For the text-containing cell, return its midpoint in [X, Y] coordinate format. 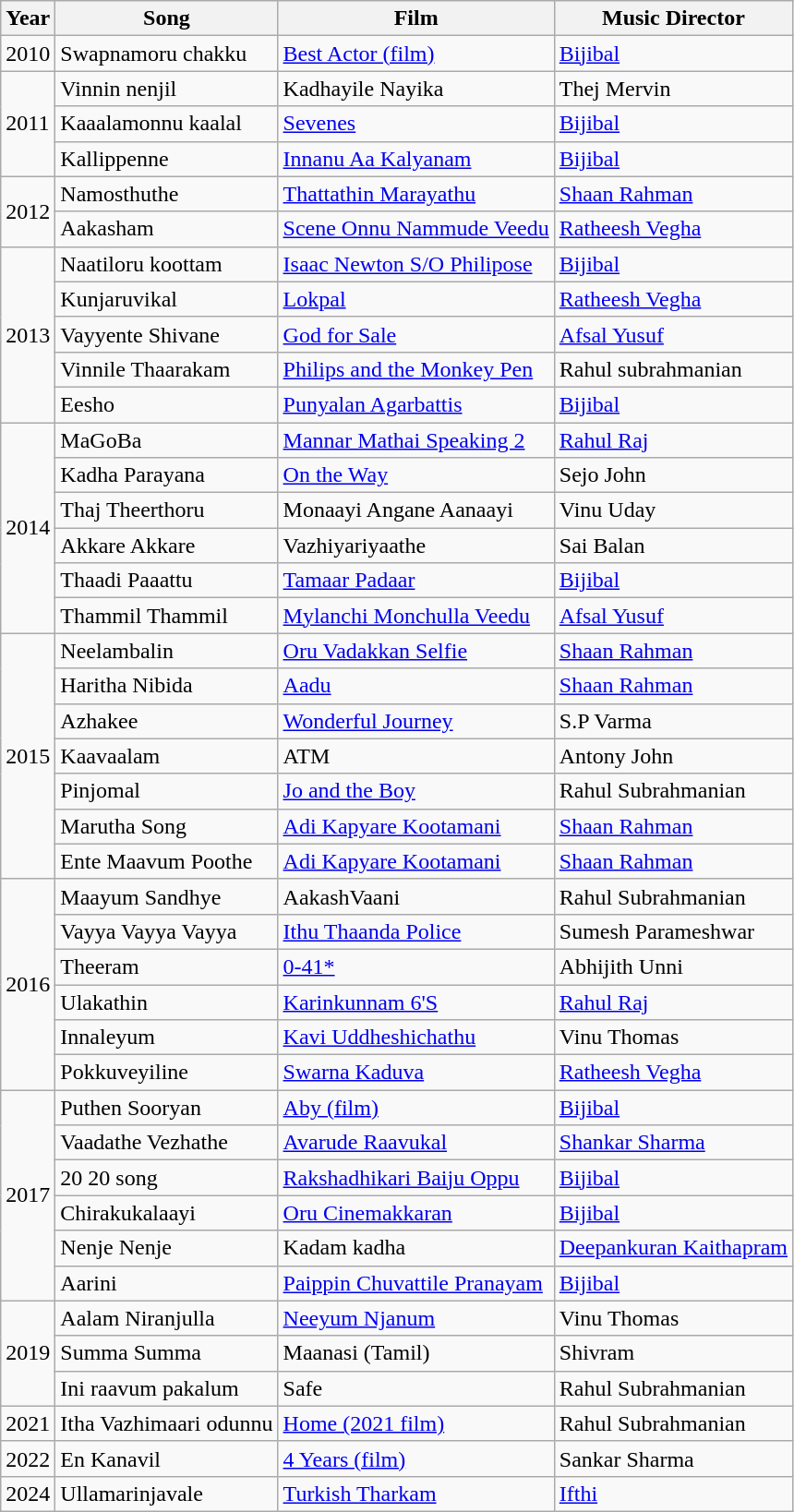
Kallippenne [166, 159]
Home (2021 film) [415, 1423]
2021 [28, 1423]
20 20 song [166, 1178]
Rakshadhikari Baiju Oppu [415, 1178]
Kunjaruvikal [166, 299]
Puthen Sooryan [166, 1108]
2014 [28, 528]
Maayum Sandhye [166, 896]
Namosthuthe [166, 194]
S.P Varma [673, 721]
Naatiloru koottam [166, 264]
Safe [415, 1388]
MaGoBa [166, 440]
Thaj Theerthoru [166, 510]
Song [166, 18]
Isaac Newton S/O Philipose [415, 264]
Shankar Sharma [673, 1143]
Haritha Nibida [166, 686]
Thej Mervin [673, 89]
Kadhayile Nayika [415, 89]
2010 [28, 54]
4 Years (film) [415, 1458]
Chirakukalaayi [166, 1213]
2011 [28, 124]
Innaleyum [166, 1038]
Wonderful Journey [415, 721]
Deepankuran Kaithapram [673, 1248]
Neelambalin [166, 651]
Neeyum Njanum [415, 1318]
Aarini [166, 1283]
Marutha Song [166, 826]
Aalam Niranjulla [166, 1318]
Eesho [166, 404]
Vaadathe Vezhathe [166, 1143]
Pinjomal [166, 791]
2017 [28, 1195]
Vayyente Shivane [166, 334]
Kaaalamonnu kaalal [166, 124]
Thattathin Marayathu [415, 194]
Vazhiyariyaathe [415, 546]
Philips and the Monkey Pen [415, 369]
Akkare Akkare [166, 546]
Tamaar Padaar [415, 581]
Nenje Nenje [166, 1248]
Pokkuveyiline [166, 1073]
Swapnamoru chakku [166, 54]
Sai Balan [673, 546]
Sankar Sharma [673, 1458]
Kadam kadha [415, 1248]
AakashVaani [415, 896]
Shivram [673, 1353]
Azhakee [166, 721]
Year [28, 18]
Film [415, 18]
Ulakathin [166, 1002]
Itha Vazhimaari odunnu [166, 1423]
Kavi Uddheshichathu [415, 1038]
Sumesh Parameshwar [673, 931]
Innanu Aa Kalyanam [415, 159]
Swarna Kaduva [415, 1073]
Ifthi [673, 1494]
Karinkunnam 6'S [415, 1002]
Rahul subrahmanian [673, 369]
Ente Maavum Poothe [166, 861]
2012 [28, 211]
Monaayi Angane Aanaayi [415, 510]
0-41* [415, 966]
Kadha Parayana [166, 475]
2022 [28, 1458]
Music Director [673, 18]
Vinu Uday [673, 510]
Mannar Mathai Speaking 2 [415, 440]
Ullamarinjavale [166, 1494]
2019 [28, 1353]
Ini raavum pakalum [166, 1388]
Avarude Raavukal [415, 1143]
Aby (film) [415, 1108]
ATM [415, 756]
Ithu Thaanda Police [415, 931]
Thaadi Paaattu [166, 581]
Turkish Tharkam [415, 1494]
Sejo John [673, 475]
Vinnin nenjil [166, 89]
On the Way [415, 475]
2015 [28, 756]
Aakasham [166, 229]
Antony John [673, 756]
Paippin Chuvattile Pranayam [415, 1283]
Maanasi (Tamil) [415, 1353]
Best Actor (film) [415, 54]
Jo and the Boy [415, 791]
Mylanchi Monchulla Veedu [415, 616]
Vayya Vayya Vayya [166, 931]
God for Sale [415, 334]
2013 [28, 334]
Punyalan Agarbattis [415, 404]
Summa Summa [166, 1353]
2024 [28, 1494]
Thammil Thammil [166, 616]
Sevenes [415, 124]
Abhijith Unni [673, 966]
Vinnile Thaarakam [166, 369]
Aadu [415, 686]
Lokpal [415, 299]
En Kanavil [166, 1458]
Theeram [166, 966]
Oru Cinemakkaran [415, 1213]
Scene Onnu Nammude Veedu [415, 229]
2016 [28, 984]
Oru Vadakkan Selfie [415, 651]
Kaavaalam [166, 756]
